Return (X, Y) of the center of cell containing provided text 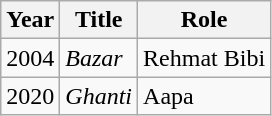
Role (204, 20)
Ghanti (99, 96)
Aapa (204, 96)
Rehmat Bibi (204, 58)
Bazar (99, 58)
2020 (30, 96)
2004 (30, 58)
Title (99, 20)
Year (30, 20)
